Detect which cell encompasses the target text, then output its [x, y] center coordinate. 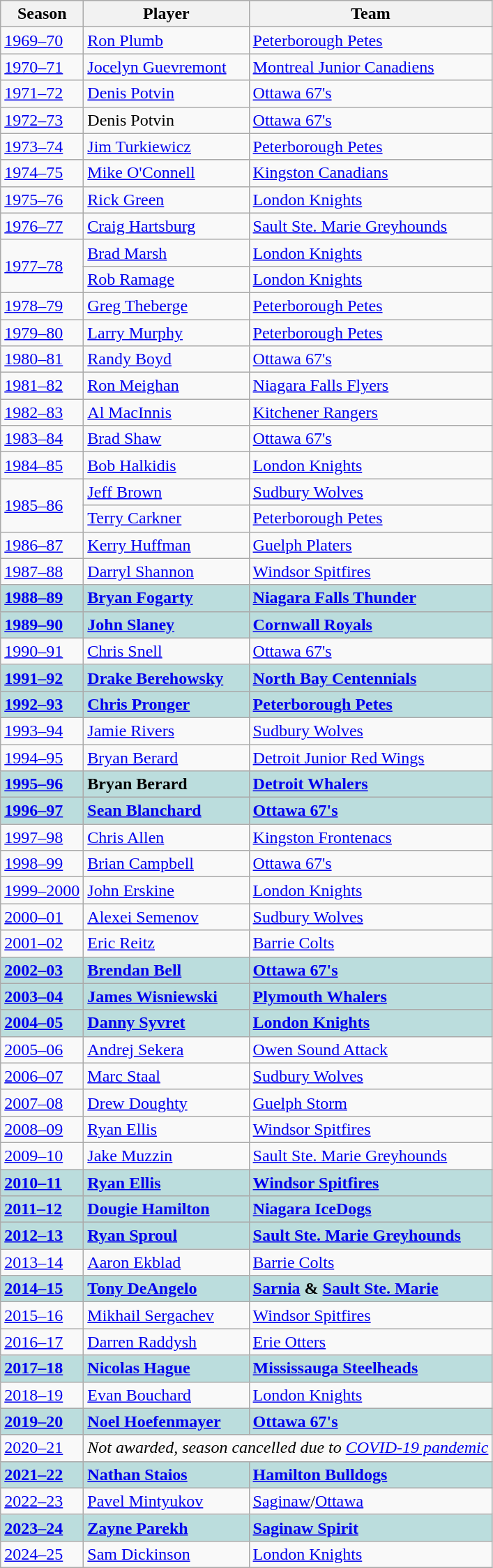
1993–94 [42, 731]
2008–09 [42, 1129]
1995–96 [42, 784]
1973–74 [42, 147]
2024–25 [42, 1554]
1971–72 [42, 94]
Detroit Whalers [371, 784]
1974–75 [42, 173]
Mike O'Connell [166, 173]
2006–07 [42, 1076]
Ron Plumb [166, 40]
Ryan Sproul [166, 1236]
Alexei Semenov [166, 917]
Not awarded, season cancelled due to COVID-19 pandemic [288, 1448]
Niagara Falls Thunder [371, 598]
Saginaw/Ottawa [371, 1501]
Evan Bouchard [166, 1395]
Brad Marsh [166, 253]
Kerry Huffman [166, 545]
Mississauga Steelheads [371, 1368]
John Slaney [166, 625]
2014–15 [42, 1289]
Guelph Storm [371, 1103]
Al MacInnis [166, 412]
Drake Berehowsky [166, 678]
2012–13 [42, 1236]
Montreal Junior Canadiens [371, 67]
Chris Pronger [166, 704]
1985–86 [42, 505]
Sarnia & Sault Ste. Marie [371, 1289]
2007–08 [42, 1103]
Erie Otters [371, 1342]
Brad Shaw [166, 439]
Noel Hoefenmayer [166, 1421]
1987–88 [42, 572]
Kingston Frontenacs [371, 837]
2002–03 [42, 970]
2000–01 [42, 917]
1980–81 [42, 359]
1970–71 [42, 67]
2022–23 [42, 1501]
1992–93 [42, 704]
Greg Theberge [166, 306]
Zayne Parekh [166, 1528]
Darryl Shannon [166, 572]
Bryan Fogarty [166, 598]
Bob Halkidis [166, 465]
2011–12 [42, 1209]
2001–02 [42, 943]
Marc Staal [166, 1076]
Andrej Sekera [166, 1050]
Mikhail Sergachev [166, 1315]
1998–99 [42, 864]
1984–85 [42, 465]
Team [371, 14]
1990–91 [42, 651]
Kingston Canadians [371, 173]
Jake Muzzin [166, 1156]
Danny Syvret [166, 1023]
Chris Snell [166, 651]
1982–83 [42, 412]
Nathan Staios [166, 1474]
2003–04 [42, 996]
2020–21 [42, 1448]
1969–70 [42, 40]
2018–19 [42, 1395]
2013–14 [42, 1262]
2017–18 [42, 1368]
Brendan Bell [166, 970]
Jocelyn Guevremont [166, 67]
Rob Ramage [166, 279]
2021–22 [42, 1474]
Player [166, 14]
Niagara IceDogs [371, 1209]
1983–84 [42, 439]
1986–87 [42, 545]
Guelph Platers [371, 545]
1999–2000 [42, 890]
North Bay Centennials [371, 678]
2009–10 [42, 1156]
Sam Dickinson [166, 1554]
Dougie Hamilton [166, 1209]
2004–05 [42, 1023]
Saginaw Spirit [371, 1528]
Eric Reitz [166, 943]
1997–98 [42, 837]
2023–24 [42, 1528]
James Wisniewski [166, 996]
Drew Doughty [166, 1103]
John Erskine [166, 890]
Niagara Falls Flyers [371, 386]
Larry Murphy [166, 333]
Jamie Rivers [166, 731]
Rick Green [166, 200]
1991–92 [42, 678]
Nicolas Hague [166, 1368]
Hamilton Bulldogs [371, 1474]
Ron Meighan [166, 386]
2005–06 [42, 1050]
1972–73 [42, 120]
Randy Boyd [166, 359]
2010–11 [42, 1183]
Aaron Ekblad [166, 1262]
Craig Hartsburg [166, 226]
1977–78 [42, 266]
1979–80 [42, 333]
Plymouth Whalers [371, 996]
2015–16 [42, 1315]
2019–20 [42, 1421]
1994–95 [42, 757]
Sean Blanchard [166, 811]
1996–97 [42, 811]
1975–76 [42, 200]
Detroit Junior Red Wings [371, 757]
1976–77 [42, 226]
Jim Turkiewicz [166, 147]
2016–17 [42, 1342]
Chris Allen [166, 837]
1978–79 [42, 306]
Darren Raddysh [166, 1342]
Kitchener Rangers [371, 412]
Pavel Mintyukov [166, 1501]
Brian Campbell [166, 864]
Tony DeAngelo [166, 1289]
1988–89 [42, 598]
Jeff Brown [166, 492]
Season [42, 14]
1989–90 [42, 625]
1981–82 [42, 386]
Owen Sound Attack [371, 1050]
Cornwall Royals [371, 625]
Terry Carkner [166, 518]
